Search for the cell housing the specified text and yield its (X, Y) center coordinate. 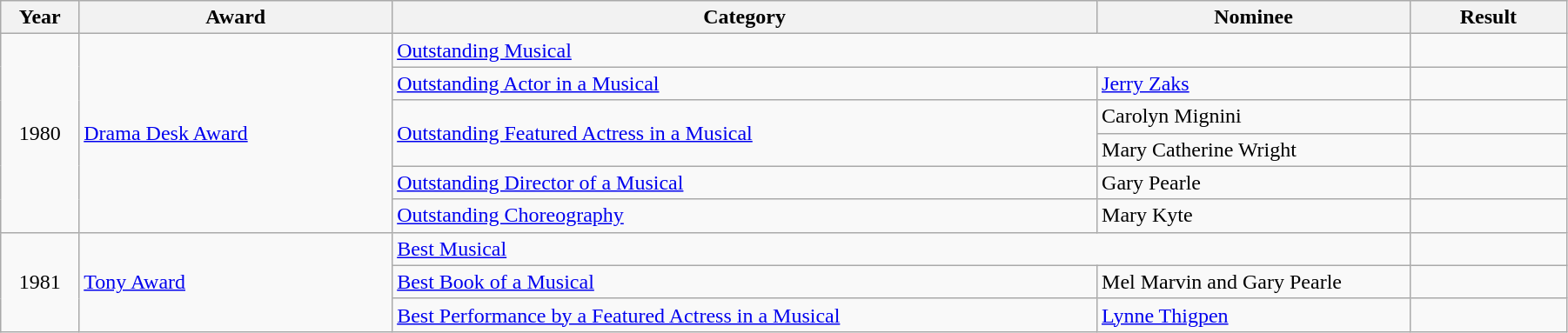
Best Book of a Musical (745, 282)
Outstanding Choreography (745, 216)
Result (1488, 17)
Outstanding Featured Actress in a Musical (745, 133)
Best Musical (901, 249)
Category (745, 17)
Outstanding Musical (901, 50)
Lynne Thigpen (1254, 315)
Outstanding Actor in a Musical (745, 83)
Best Performance by a Featured Actress in a Musical (745, 315)
Drama Desk Award (236, 133)
1981 (40, 282)
Tony Award (236, 282)
Gary Pearle (1254, 183)
Year (40, 17)
Mel Marvin and Gary Pearle (1254, 282)
Carolyn Mignini (1254, 117)
Award (236, 17)
1980 (40, 133)
Mary Catherine Wright (1254, 150)
Outstanding Director of a Musical (745, 183)
Mary Kyte (1254, 216)
Jerry Zaks (1254, 83)
Nominee (1254, 17)
